For the text-containing cell, return its midpoint in [x, y] coordinate format. 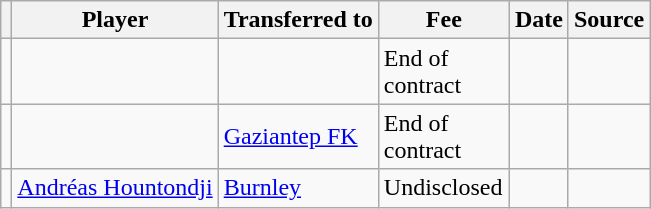
Gaziantep FK [298, 136]
Fee [444, 20]
Transferred to [298, 20]
Burnley [298, 188]
Andréas Hountondji [115, 188]
Date [538, 20]
Undisclosed [444, 188]
Player [115, 20]
Source [608, 20]
